Output the [X, Y] coordinate of the center of the cell containing the given text.  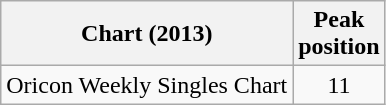
Chart (2013) [147, 34]
Oricon Weekly Singles Chart [147, 85]
Peakposition [339, 34]
11 [339, 85]
